Capture the cell that displays the provided text and extract its [x, y] central coordinate. 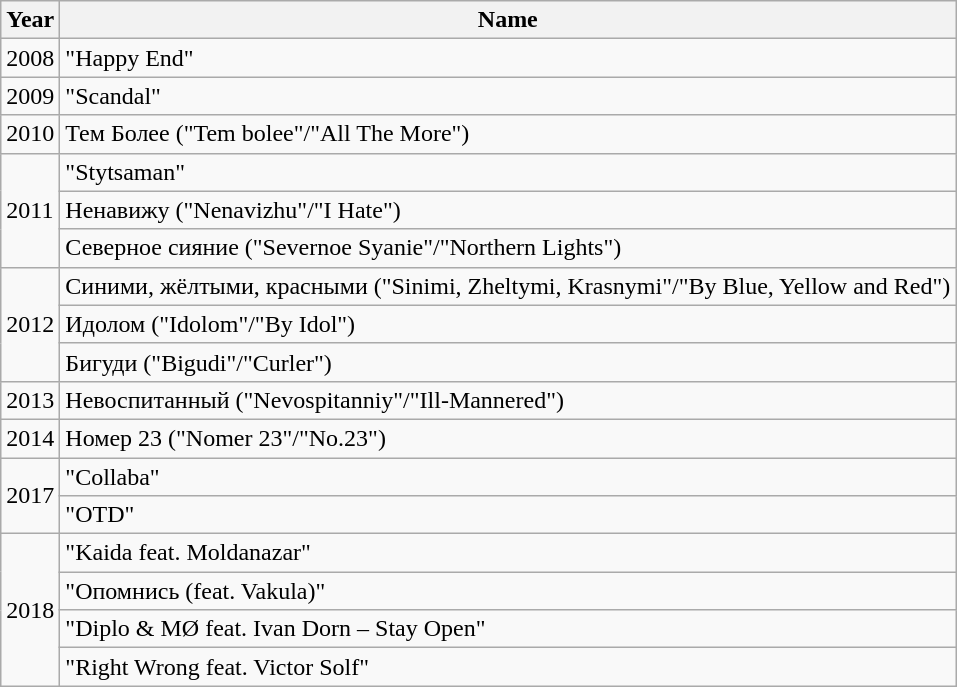
"Scandal" [508, 96]
Ненавижу ("Nenavizhu"/"I Hate") [508, 210]
"Kaida feat. Moldanazar" [508, 553]
2018 [30, 610]
2008 [30, 58]
Номер 23 ("Nomer 23"/"No.23") [508, 438]
2014 [30, 438]
"OTD" [508, 515]
Name [508, 20]
2011 [30, 210]
2013 [30, 400]
Тем Более ("Tem bolee"/"All The More") [508, 134]
Северное сияние ("Severnoe Syanie"/"Northern Lights") [508, 248]
2012 [30, 324]
2010 [30, 134]
Синими, жёлтыми, красными ("Sinimi, Zheltymi, Krasnymi"/"By Blue, Yellow and Red") [508, 286]
"Happy End" [508, 58]
Бигуди ("Bigudi"/"Curler") [508, 362]
Невоспитанный ("Nevospitanniy"/"Ill-Mannered") [508, 400]
2017 [30, 496]
Идолом ("Idolom"/"By Idol") [508, 324]
"Right Wrong feat. Victor Solf" [508, 667]
2009 [30, 96]
"Collaba" [508, 477]
"Stytsaman" [508, 172]
Year [30, 20]
"Diplo & MØ feat. Ivan Dorn – Stay Open" [508, 629]
"Опомнись (feat. Vakula)" [508, 591]
